Pinpoint the cell where the given text exists, returning its [X, Y] midpoint coordinate. 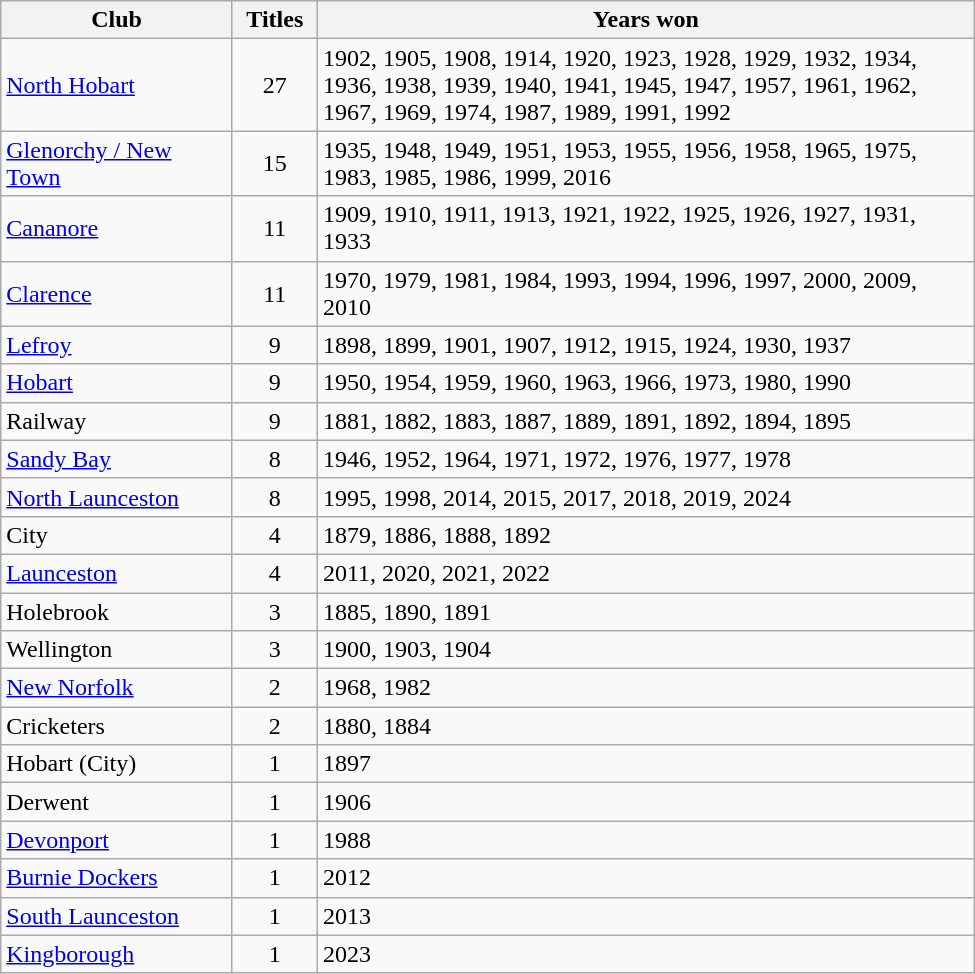
1885, 1890, 1891 [646, 611]
North Hobart [116, 85]
Years won [646, 20]
City [116, 535]
1995, 1998, 2014, 2015, 2017, 2018, 2019, 2024 [646, 497]
Burnie Dockers [116, 878]
Railway [116, 421]
Hobart (City) [116, 764]
1881, 1882, 1883, 1887, 1889, 1891, 1892, 1894, 1895 [646, 421]
1935, 1948, 1949, 1951, 1953, 1955, 1956, 1958, 1965, 1975, 1983, 1985, 1986, 1999, 2016 [646, 164]
Wellington [116, 650]
Glenorchy / New Town [116, 164]
15 [274, 164]
1946, 1952, 1964, 1971, 1972, 1976, 1977, 1978 [646, 459]
2011, 2020, 2021, 2022 [646, 573]
27 [274, 85]
Holebrook [116, 611]
1900, 1903, 1904 [646, 650]
1968, 1982 [646, 688]
1897 [646, 764]
Launceston [116, 573]
1906 [646, 802]
Cricketers [116, 726]
North Launceston [116, 497]
1879, 1886, 1888, 1892 [646, 535]
2013 [646, 916]
2023 [646, 954]
1880, 1884 [646, 726]
Sandy Bay [116, 459]
Lefroy [116, 345]
1988 [646, 840]
1970, 1979, 1981, 1984, 1993, 1994, 1996, 1997, 2000, 2009, 2010 [646, 294]
Clarence [116, 294]
Kingborough [116, 954]
1898, 1899, 1901, 1907, 1912, 1915, 1924, 1930, 1937 [646, 345]
Club [116, 20]
South Launceston [116, 916]
Devonport [116, 840]
Hobart [116, 383]
1950, 1954, 1959, 1960, 1963, 1966, 1973, 1980, 1990 [646, 383]
2012 [646, 878]
Derwent [116, 802]
Titles [274, 20]
1909, 1910, 1911, 1913, 1921, 1922, 1925, 1926, 1927, 1931, 1933 [646, 228]
New Norfolk [116, 688]
Cananore [116, 228]
